Capture the cell that displays the provided text and extract its (X, Y) central coordinate. 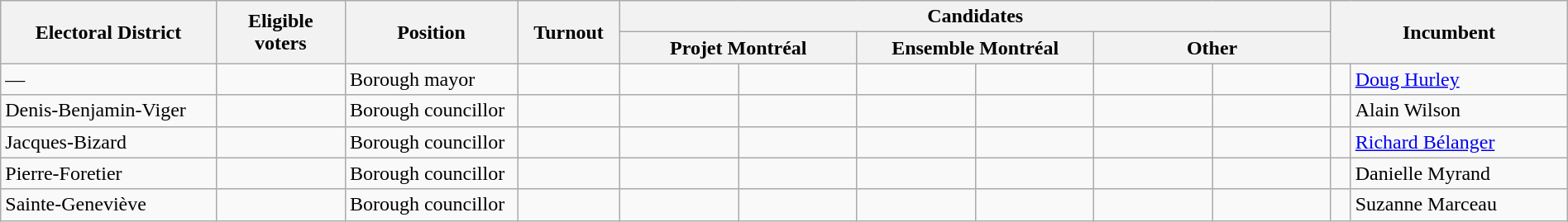
Turnout (569, 32)
Borough mayor (431, 79)
Denis-Benjamin-Viger (108, 111)
Candidates (976, 17)
— (108, 79)
Ensemble Montréal (975, 48)
Doug Hurley (1459, 79)
Suzanne Marceau (1459, 205)
Position (431, 32)
Incumbent (1449, 32)
Other (1212, 48)
Richard Bélanger (1459, 142)
Projet Montréal (739, 48)
Eligible voters (280, 32)
Alain Wilson (1459, 111)
Sainte-Geneviève (108, 205)
Electoral District (108, 32)
Danielle Myrand (1459, 173)
Jacques-Bizard (108, 142)
Pierre-Foretier (108, 173)
